Detect which cell encompasses the target text, then output its (x, y) center coordinate. 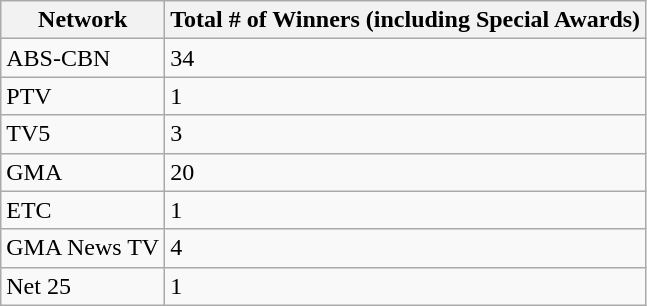
3 (406, 134)
20 (406, 172)
Net 25 (83, 286)
Total # of Winners (including Special Awards) (406, 20)
34 (406, 58)
4 (406, 248)
TV5 (83, 134)
Network (83, 20)
GMA (83, 172)
GMA News TV (83, 248)
PTV (83, 96)
ABS-CBN (83, 58)
ETC (83, 210)
